Return the (X, Y) coordinate for the center point of the cell that contains the specified text.  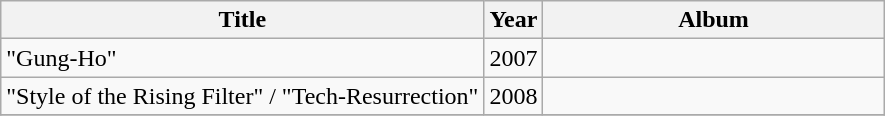
Album (714, 20)
2007 (514, 58)
Year (514, 20)
"Gung-Ho" (242, 58)
2008 (514, 96)
"Style of the Rising Filter" / "Tech-Resurrection" (242, 96)
Title (242, 20)
